Provide the (X, Y) coordinate of the cell's center where the given text is located.  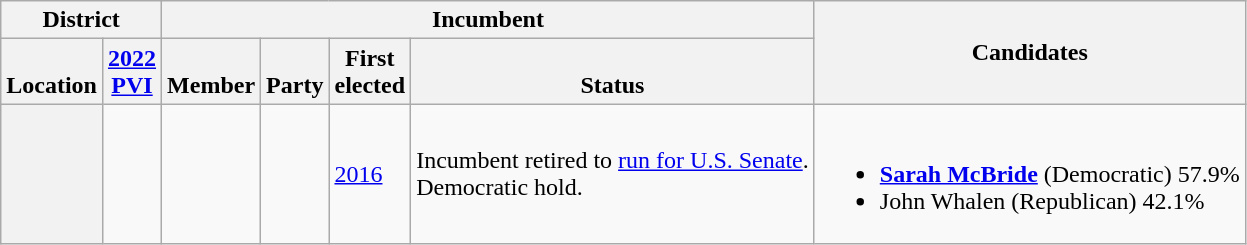
Incumbent retired to run for U.S. Senate.Democratic hold. (613, 174)
Member (212, 72)
Location (52, 72)
2022PVI (132, 72)
Sarah McBride (Democratic) 57.9%John Whalen (Republican) 42.1% (1030, 174)
Party (295, 72)
2016 (370, 174)
District (82, 20)
Incumbent (488, 20)
Candidates (1030, 52)
Status (613, 72)
Firstelected (370, 72)
